Detect which cell encompasses the target text, then output its (x, y) center coordinate. 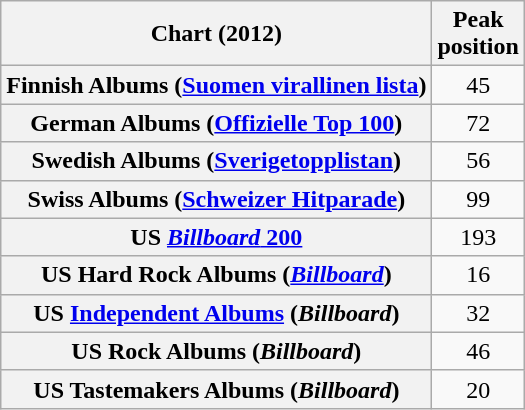
Finnish Albums (Suomen virallinen lista) (216, 85)
46 (478, 351)
US Billboard 200 (216, 237)
Swedish Albums (Sverigetopplistan) (216, 161)
72 (478, 123)
20 (478, 389)
99 (478, 199)
Chart (2012) (216, 34)
45 (478, 85)
US Tastemakers Albums (Billboard) (216, 389)
32 (478, 313)
US Hard Rock Albums (Billboard) (216, 275)
US Rock Albums (Billboard) (216, 351)
56 (478, 161)
16 (478, 275)
193 (478, 237)
Peakposition (478, 34)
German Albums (Offizielle Top 100) (216, 123)
Swiss Albums (Schweizer Hitparade) (216, 199)
US Independent Albums (Billboard) (216, 313)
